Scan for the cell matching the given text and deliver its [X, Y] coordinate at center. 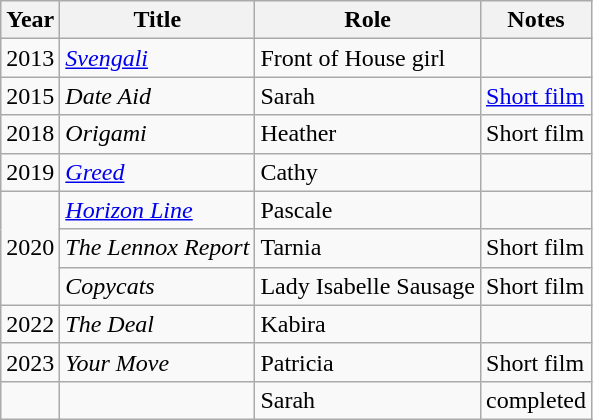
2019 [30, 172]
completed [536, 400]
The Lennox Report [158, 248]
Lady Isabelle Sausage [368, 286]
Kabira [368, 324]
Copycats [158, 286]
Title [158, 20]
Heather [368, 134]
2020 [30, 248]
2018 [30, 134]
Cathy [368, 172]
Your Move [158, 362]
Date Aid [158, 96]
Patricia [368, 362]
Greed [158, 172]
Horizon Line [158, 210]
Notes [536, 20]
2022 [30, 324]
Origami [158, 134]
Tarnia [368, 248]
Front of House girl [368, 58]
Role [368, 20]
The Deal [158, 324]
Svengali [158, 58]
Pascale [368, 210]
2023 [30, 362]
Year [30, 20]
2015 [30, 96]
2013 [30, 58]
